Capture the cell that displays the provided text and extract its (x, y) central coordinate. 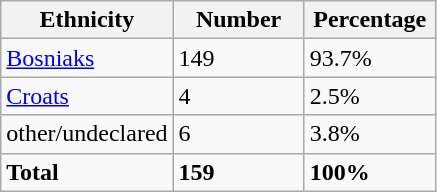
3.8% (370, 134)
Ethnicity (87, 20)
Number (238, 20)
other/undeclared (87, 134)
Percentage (370, 20)
2.5% (370, 96)
4 (238, 96)
6 (238, 134)
149 (238, 58)
Total (87, 172)
159 (238, 172)
Bosniaks (87, 58)
100% (370, 172)
93.7% (370, 58)
Croats (87, 96)
